Determine the (X, Y) coordinate at the center of the cell enclosing the given text.  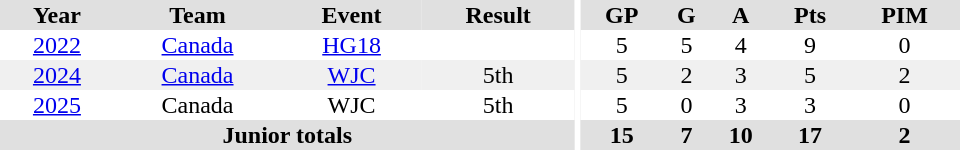
Pts (810, 15)
Year (57, 15)
G (686, 15)
4 (741, 45)
7 (686, 135)
Event (352, 15)
HG18 (352, 45)
10 (741, 135)
9 (810, 45)
Team (198, 15)
Junior totals (287, 135)
2025 (57, 105)
PIM (904, 15)
GP (622, 15)
Result (498, 15)
17 (810, 135)
A (741, 15)
2022 (57, 45)
15 (622, 135)
2024 (57, 75)
